Find where the given text appears and provide that cell's center as (X, Y) coordinate. 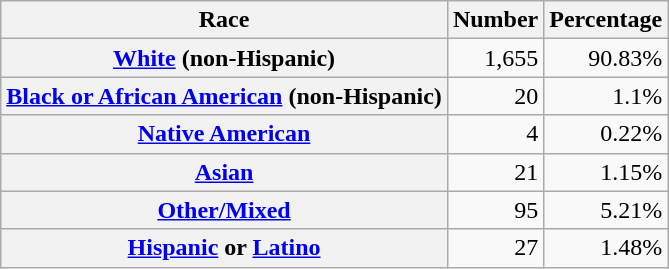
Other/Mixed (224, 210)
Native American (224, 134)
1.48% (606, 248)
1.1% (606, 96)
27 (495, 248)
Black or African American (non-Hispanic) (224, 96)
Race (224, 20)
0.22% (606, 134)
Percentage (606, 20)
1,655 (495, 58)
4 (495, 134)
Asian (224, 172)
1.15% (606, 172)
21 (495, 172)
95 (495, 210)
Number (495, 20)
White (non-Hispanic) (224, 58)
20 (495, 96)
Hispanic or Latino (224, 248)
90.83% (606, 58)
5.21% (606, 210)
